Output the [x, y] coordinate of the center of the cell containing the given text.  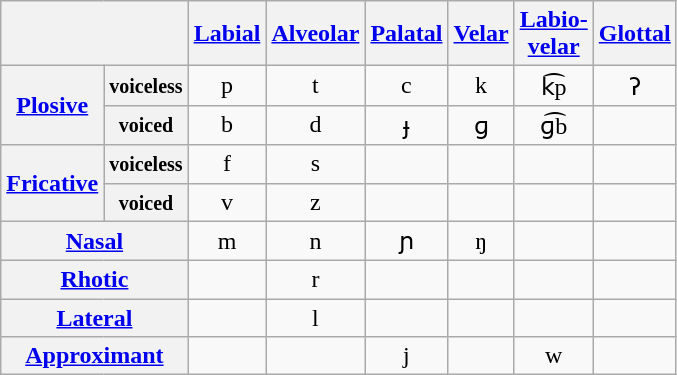
ʔ [634, 86]
b [227, 125]
Labial [227, 34]
c [406, 86]
ɲ [406, 241]
l [316, 318]
k͡p [554, 86]
v [227, 202]
Alveolar [316, 34]
s [316, 164]
Plosive [52, 106]
z [316, 202]
Velar [481, 34]
ɡ [481, 125]
Fricative [52, 183]
k [481, 86]
ɡ͡b [554, 125]
d [316, 125]
j [406, 356]
Rhotic [94, 280]
w [554, 356]
m [227, 241]
Lateral [94, 318]
t [316, 86]
p [227, 86]
Palatal [406, 34]
f [227, 164]
Glottal [634, 34]
Approximant [94, 356]
r [316, 280]
n [316, 241]
ŋ [481, 241]
Nasal [94, 241]
ɟ [406, 125]
Labio-velar [554, 34]
